From the cell containing the given text, extract its center point as (x, y) coordinate. 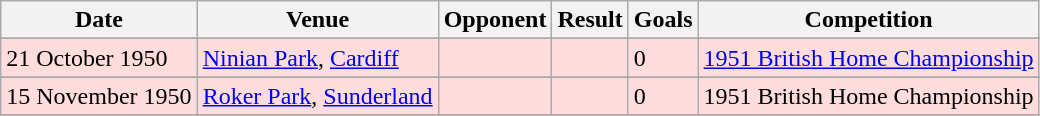
Result (590, 20)
Competition (868, 20)
Opponent (495, 20)
Date (99, 20)
21 October 1950 (99, 58)
Ninian Park, Cardiff (318, 58)
Goals (663, 20)
Venue (318, 20)
Roker Park, Sunderland (318, 96)
15 November 1950 (99, 96)
